Provide the (X, Y) coordinate of the cell's center where the given text is located.  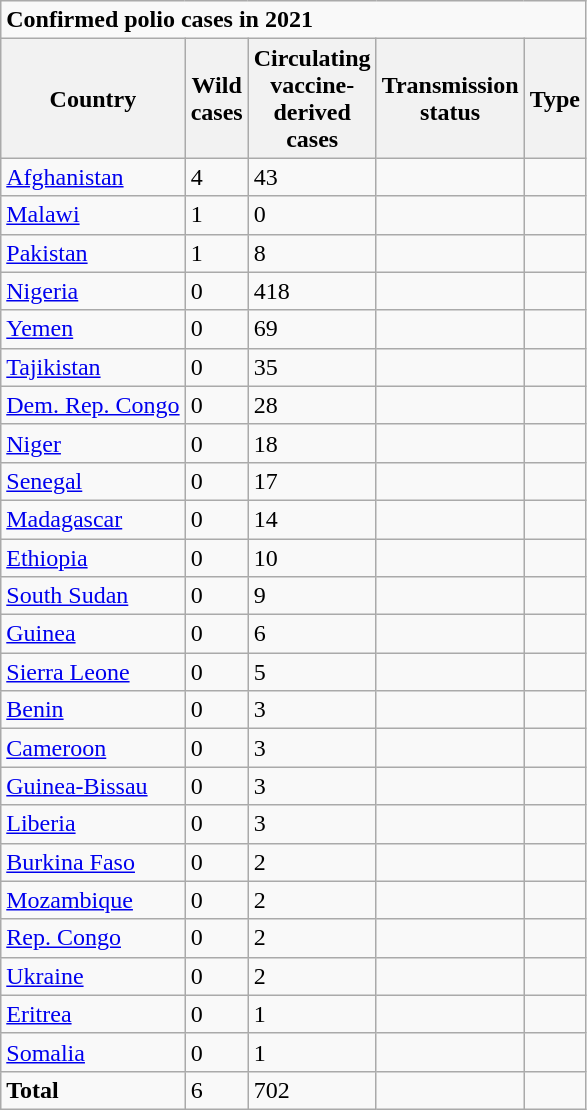
9 (312, 596)
Somalia (93, 1052)
Madagascar (93, 519)
Tajikistan (93, 367)
8 (312, 253)
Nigeria (93, 291)
Afghanistan (93, 177)
Dem. Rep. Congo (93, 405)
10 (312, 557)
Ethiopia (93, 557)
Burkina Faso (93, 862)
702 (312, 1090)
Guinea (93, 634)
Liberia (93, 824)
Rep. Congo (93, 938)
Country (93, 98)
Transmissionstatus (450, 98)
Pakistan (93, 253)
418 (312, 291)
43 (312, 177)
Type (554, 98)
17 (312, 481)
Wildcases (216, 98)
Niger (93, 443)
Yemen (93, 329)
14 (312, 519)
4 (216, 177)
28 (312, 405)
Mozambique (93, 900)
South Sudan (93, 596)
18 (312, 443)
Benin (93, 710)
35 (312, 367)
Total (93, 1090)
Malawi (93, 215)
Sierra Leone (93, 672)
Cameroon (93, 748)
69 (312, 329)
Confirmed polio cases in 2021 (294, 20)
Ukraine (93, 976)
Guinea-Bissau (93, 786)
Senegal (93, 481)
5 (312, 672)
Circulatingvaccine-derivedcases (312, 98)
Eritrea (93, 1014)
